Provide the [X, Y] coordinate of the cell's center where the given text is located.  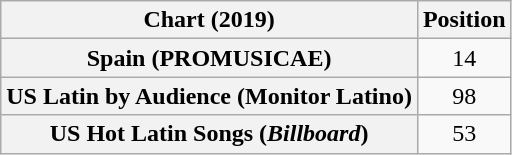
53 [464, 134]
Spain (PROMUSICAE) [210, 58]
14 [464, 58]
US Hot Latin Songs (Billboard) [210, 134]
Position [464, 20]
98 [464, 96]
Chart (2019) [210, 20]
US Latin by Audience (Monitor Latino) [210, 96]
